Return [x, y] of the center of cell containing provided text 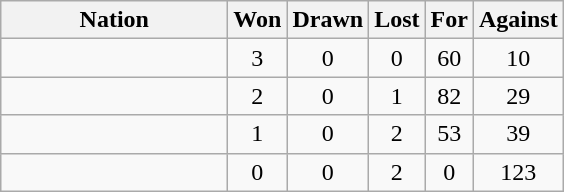
Lost [397, 20]
Nation [114, 20]
For [449, 20]
39 [518, 134]
Won [258, 20]
3 [258, 58]
123 [518, 172]
60 [449, 58]
82 [449, 96]
29 [518, 96]
Drawn [328, 20]
53 [449, 134]
Against [518, 20]
10 [518, 58]
